Scan for the cell matching the given text and deliver its [X, Y] coordinate at center. 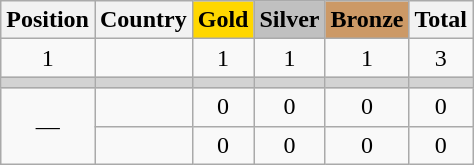
Position [48, 20]
Country [143, 20]
Silver [290, 20]
Total [441, 20]
3 [441, 58]
Bronze [367, 20]
Gold [223, 20]
— [48, 126]
